Return the [x, y] coordinate for the center point of the cell that contains the specified text.  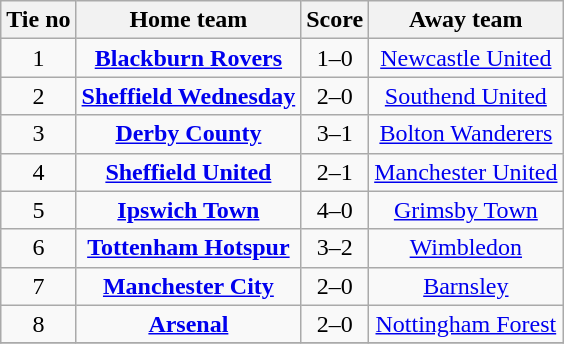
Nottingham Forest [466, 324]
2–1 [335, 172]
Manchester City [188, 286]
Wimbledon [466, 248]
Score [335, 20]
Derby County [188, 134]
Blackburn Rovers [188, 58]
4–0 [335, 210]
3 [38, 134]
Sheffield United [188, 172]
4 [38, 172]
Newcastle United [466, 58]
Ipswich Town [188, 210]
Tie no [38, 20]
7 [38, 286]
1–0 [335, 58]
Sheffield Wednesday [188, 96]
6 [38, 248]
5 [38, 210]
Arsenal [188, 324]
1 [38, 58]
Manchester United [466, 172]
Barnsley [466, 286]
Grimsby Town [466, 210]
2 [38, 96]
8 [38, 324]
Away team [466, 20]
Bolton Wanderers [466, 134]
3–2 [335, 248]
Home team [188, 20]
Tottenham Hotspur [188, 248]
Southend United [466, 96]
3–1 [335, 134]
